Determine the (X, Y) coordinate at the center of the cell enclosing the given text.  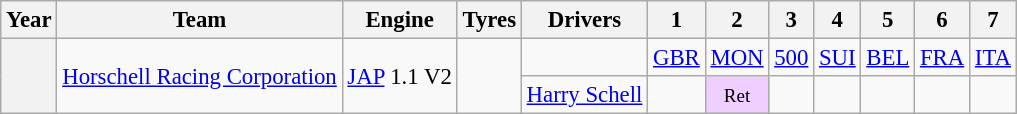
JAP 1.1 V2 (400, 76)
BEL (888, 58)
500 (792, 58)
MON (737, 58)
Horschell Racing Corporation (200, 76)
Year (29, 20)
1 (676, 20)
SUI (838, 58)
2 (737, 20)
Tyres (489, 20)
Harry Schell (584, 95)
GBR (676, 58)
Engine (400, 20)
FRA (942, 58)
Team (200, 20)
Ret (737, 95)
3 (792, 20)
5 (888, 20)
4 (838, 20)
ITA (994, 58)
7 (994, 20)
Drivers (584, 20)
6 (942, 20)
